Locate the cell with the specified text and output its [x, y] center coordinate. 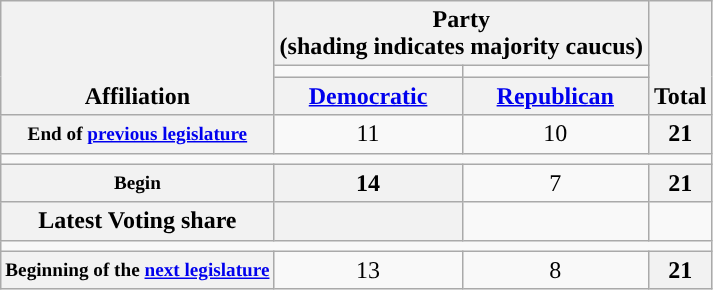
13 [368, 270]
Beginning of the next legislature [138, 270]
Begin [138, 183]
End of previous legislature [138, 134]
7 [555, 183]
8 [555, 270]
Total [680, 58]
Affiliation [138, 58]
Latest Voting share [138, 221]
Republican [555, 96]
10 [555, 134]
14 [368, 183]
11 [368, 134]
Democratic [368, 96]
Party(shading indicates majority caucus) [461, 34]
